Extract the [x, y] coordinate from the center of the cell holding the provided text.  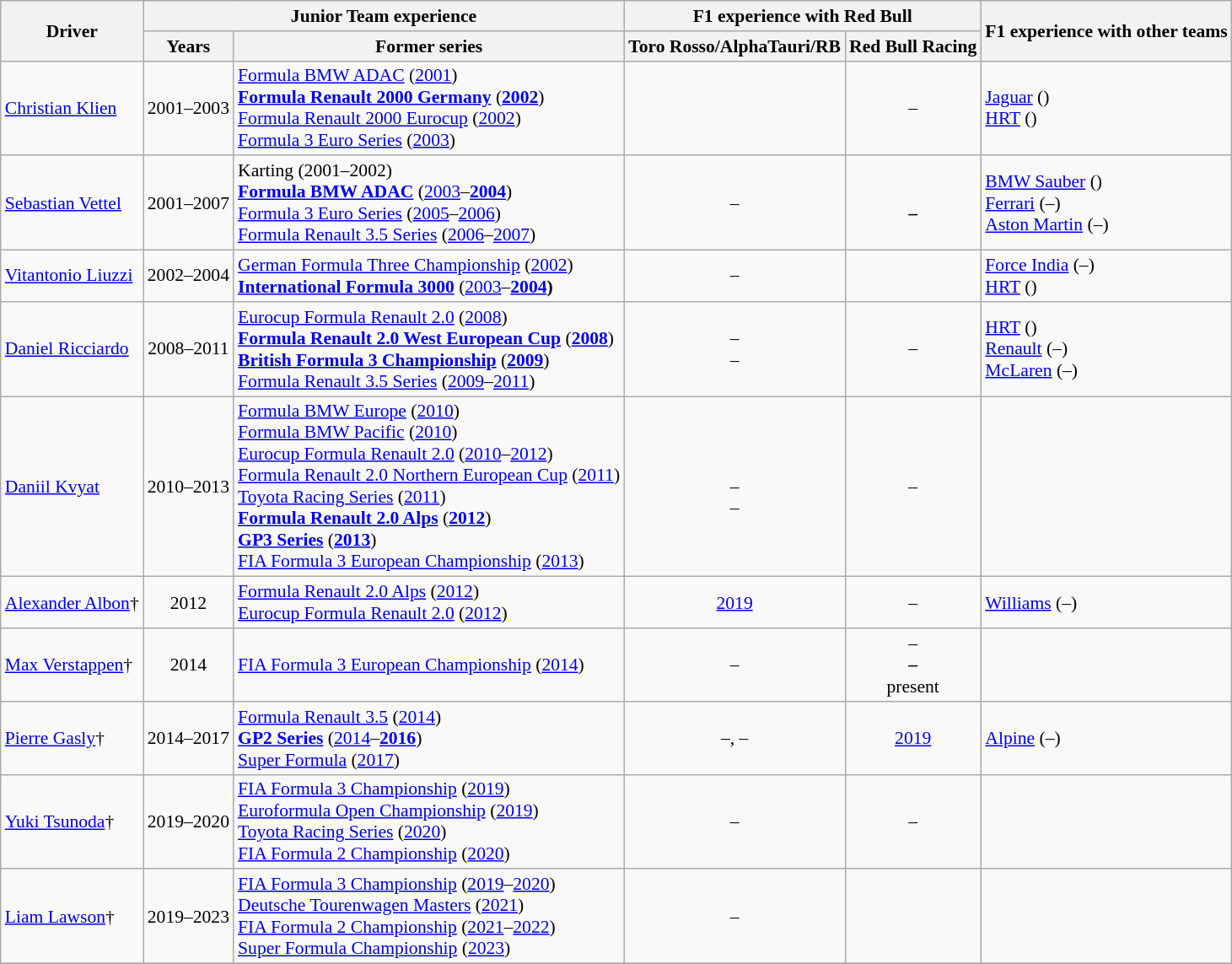
Alpine (–) [1106, 739]
FIA Formula 3 Championship (2019–2020) Deutsche Tourenwagen Masters (2021) FIA Formula 2 Championship (2021–2022) Super Formula Championship (2023) [428, 917]
Former series [428, 46]
F1 experience with other teams [1106, 30]
Toro Rosso/AlphaTauri/RB [734, 46]
2001–2007 [189, 203]
Formula Renault 3.5 (2014)GP2 Series (2014–2016)Super Formula (2017) [428, 739]
Liam Lawson† [73, 917]
Pierre Gasly† [73, 739]
Karting (2001–2002)Formula BMW ADAC (2003–2004)Formula 3 Euro Series (2005–2006)Formula Renault 3.5 Series (2006–2007) [428, 203]
2002–2004 [189, 277]
Daniil Kvyat [73, 487]
Force India (–)HRT () [1106, 277]
Max Verstappen† [73, 665]
F1 experience with Red Bull [803, 16]
Jaguar ()HRT () [1106, 108]
BMW Sauber ()Ferrari (–)Aston Martin (–) [1106, 203]
HRT () Renault (–)McLaren (–) [1106, 349]
Formula Renault 2.0 Alps (2012)Eurocup Formula Renault 2.0 (2012) [428, 602]
Sebastian Vettel [73, 203]
Vitantonio Liuzzi [73, 277]
––present [912, 665]
Daniel Ricciardo [73, 349]
Driver [73, 30]
2014–2017 [189, 739]
Yuki Tsunoda† [73, 821]
2010–2013 [189, 487]
Years [189, 46]
Formula BMW ADAC (2001)Formula Renault 2000 Germany (2002)Formula Renault 2000 Eurocup (2002)Formula 3 Euro Series (2003) [428, 108]
2001–2003 [189, 108]
Alexander Albon† [73, 602]
2019–2023 [189, 917]
Junior Team experience [384, 16]
FIA Formula 3 European Championship (2014) [428, 665]
2019–2020 [189, 821]
2012 [189, 602]
2014 [189, 665]
Red Bull Racing [912, 46]
2008–2011 [189, 349]
German Formula Three Championship (2002)International Formula 3000 (2003–2004) [428, 277]
FIA Formula 3 Championship (2019)Euroformula Open Championship (2019)Toyota Racing Series (2020)FIA Formula 2 Championship (2020) [428, 821]
Christian Klien [73, 108]
Williams (–) [1106, 602]
–, – [734, 739]
